Output the [x, y] coordinate of the center of the cell containing the given text.  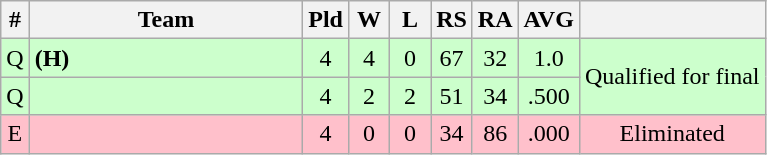
E [15, 134]
AVG [548, 20]
RA [495, 20]
L [410, 20]
67 [452, 58]
RS [452, 20]
32 [495, 58]
.500 [548, 96]
(H) [166, 58]
Pld [326, 20]
1.0 [548, 58]
51 [452, 96]
Team [166, 20]
Eliminated [672, 134]
# [15, 20]
W [368, 20]
86 [495, 134]
.000 [548, 134]
Qualified for final [672, 77]
